Extract the [x, y] coordinate from the center of the cell holding the provided text.  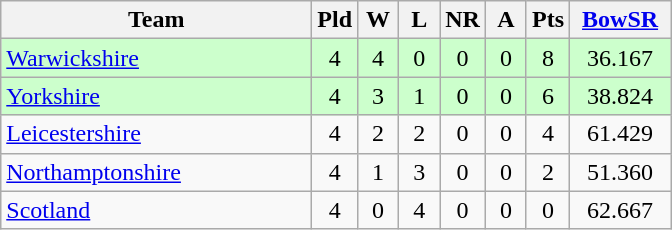
Team [156, 20]
A [506, 20]
61.429 [620, 134]
Leicestershire [156, 134]
Pld [335, 20]
36.167 [620, 58]
W [378, 20]
6 [548, 96]
Scotland [156, 210]
38.824 [620, 96]
BowSR [620, 20]
NR [463, 20]
51.360 [620, 172]
L [420, 20]
8 [548, 58]
Northamptonshire [156, 172]
Warwickshire [156, 58]
Pts [548, 20]
62.667 [620, 210]
Yorkshire [156, 96]
